Identify which cell holds the provided text, then report its (X, Y) central coordinate. 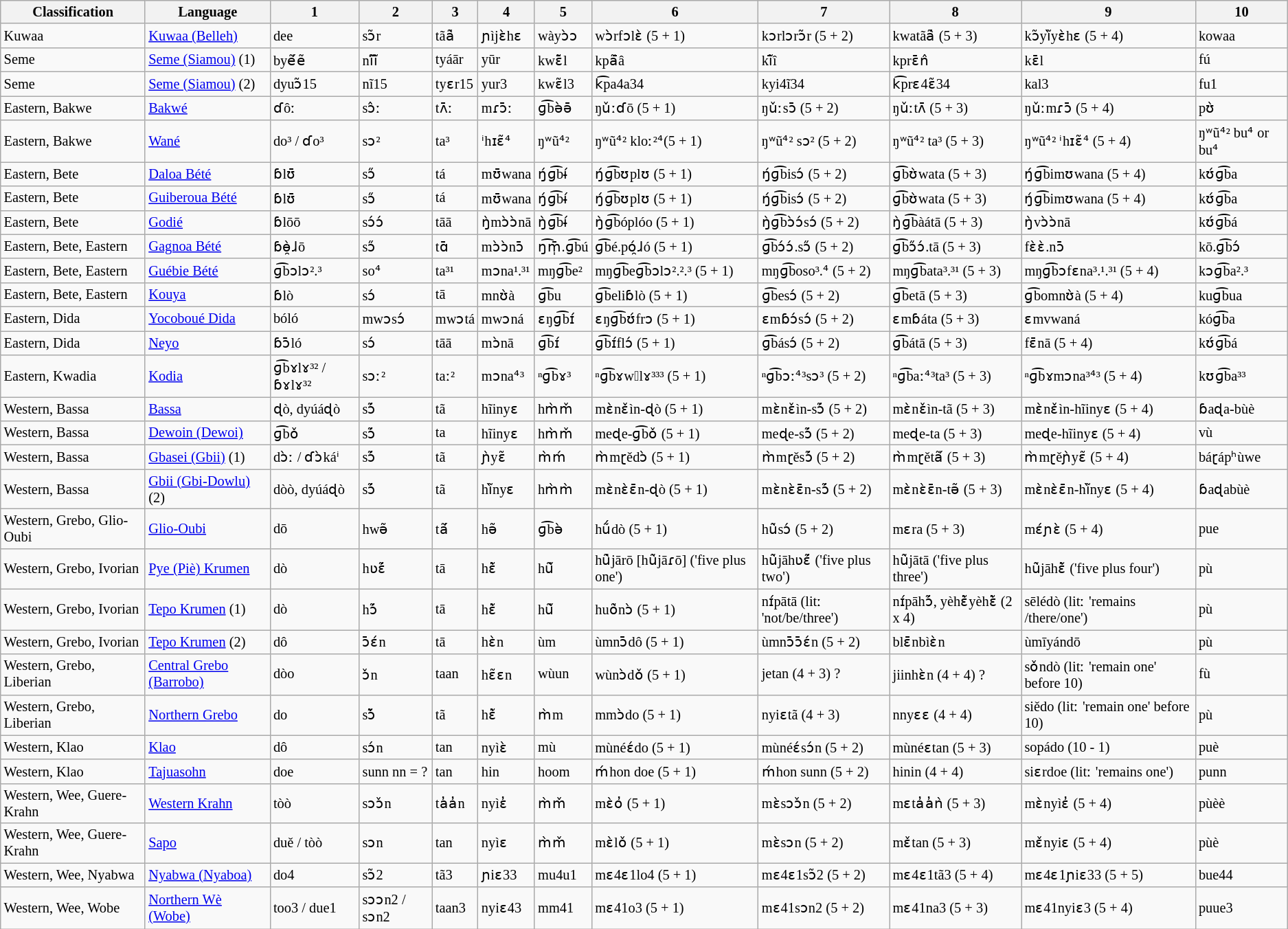
sɔn (396, 843)
hɛ̀n (506, 642)
Nyabwa (Nyaboa) (207, 874)
nyìɛ̀ (506, 748)
mwɔtá (455, 319)
tɑ̄ (455, 246)
Wané (207, 142)
kwɛ̃l3 (563, 84)
hũ̀sɔ́ (5 + 2) (824, 528)
mm41 (563, 908)
nyiɛ43 (506, 908)
byẽ́ẽ (315, 59)
ŋ͡m̩̄.ɡ͡bú (563, 246)
hũ̀jātā ('five plus three') (956, 569)
Western Krahn (207, 803)
kĩ̄î (824, 59)
Language (207, 12)
ŋǔːtʌ̄ (5 + 3) (956, 107)
1 (315, 12)
kyi4ĩ34 (824, 84)
ta̓a̓n (455, 803)
mɛ̀nɛ̌ìn-tã (5 + 3) (956, 408)
ɓaɖa-bùè (1242, 408)
ɡ͡bɔlɔ².³ (315, 271)
wùun (563, 673)
duě / tòò (315, 843)
ɡ͡bátā (5 + 3) (956, 342)
ŋǔːɗō (5 + 1) (675, 107)
ɡ͡bomnʊ̀à (5 + 4) (1109, 294)
ⁿɡ͡bɤ³ (563, 377)
ḿhon doe (5 + 1) (675, 771)
Sapo (207, 843)
ŋǔːmɾɔ̄ (5 + 4) (1109, 107)
kɛ̄l (1109, 59)
nĩ́ĩ̄ (396, 59)
mɛ̀nɛ̌ìn-sɔ̃́ (5 + 2) (824, 408)
sunn nn = ? (396, 771)
mwɔsɔ́ (396, 319)
ŋ̀ɡ͡bóplóo (5 + 1) (675, 223)
meɖe-ɡ͡bǒ (5 + 1) (675, 433)
9 (1109, 12)
vù (1242, 433)
ŋ̀mɔ̀ɔ̀nā (506, 223)
bue44 (1242, 874)
Yocoboué Dida (207, 319)
ɗôː (315, 107)
mnʊ̀à (506, 294)
k͡pa4a34 (675, 84)
dee (315, 36)
hinin (4 + 4) (956, 771)
kuɡ͡bua (1242, 294)
do (315, 715)
huõ̀nɔ̀ (5 + 1) (675, 609)
ɓɵ̯̀ɺō (315, 246)
tã3 (455, 874)
mɛ41sɔn2 (5 + 2) (824, 908)
siɛrdoe (litː 'remains one') (1109, 771)
Kuwaa (Belleh) (207, 36)
siědo (litː 'remain one' before 10) (1109, 715)
ɛmɓáta (5 + 3) (956, 319)
dòo (315, 673)
mɛ̀nɛ̌ìn-ɖò (5 + 1) (675, 408)
ùm (563, 642)
Gbii (Gbi-Dowlu) (2) (207, 489)
mɛ41nyiɛ3 (5 + 4) (1109, 908)
m̀mɽěsɔ̃́ (5 + 2) (824, 458)
mɛ̀sɔɔ̌n (5 + 2) (824, 803)
wàyɔ̀ɔ (563, 36)
Guébie Bété (207, 271)
sɔɔn2 / sɔn2 (396, 908)
kal3 (1109, 84)
Klao (207, 748)
Northern Wè (Wobe) (207, 908)
sɔɔ̌n (396, 803)
ɛŋɡ͡bɪ́ (563, 319)
Western, Wee, Nyabwa (73, 874)
10 (1242, 12)
mmɔ̀do (5 + 1) (675, 715)
Godié (207, 223)
Seme (Siamou) (2) (207, 84)
mɔ̀ɔ̀nɔ̄ (506, 246)
mɛ̀nɛ̀ɛ̄n-hĩ̀nyɛ (5 + 4) (1109, 489)
sɔ̃̌ (396, 715)
doe (315, 771)
mɛ4ɛ1tã3 (5 + 4) (956, 874)
mù (563, 748)
ɖò, dyúáɖò (315, 408)
ŋʷũ⁴² ta³ (5 + 3) (956, 142)
m̀ḿ (563, 458)
ɛmvwaná (1109, 319)
ta³¹ (455, 271)
báɽápʰùwe (1242, 458)
mɛ41na3 (5 + 3) (956, 908)
hũ̀jāhʋɛ̃́ ('five plus two') (824, 569)
hɔ̃́ (396, 609)
mŋɡ͡bɔfɛna³.¹.³¹ (5 + 4) (1109, 271)
Daloa Bété (207, 173)
hṹdò (5 + 1) (675, 528)
taan (455, 673)
ŋ̀ɡ͡bɔ̀ɔ́sɔ́ (5 + 2) (824, 223)
Northern Grebo (207, 715)
ḿhon sunn (5 + 2) (824, 771)
Eastern, Kwadia (73, 377)
kɔrlɔrɔ̃r (5 + 2) (824, 36)
Guiberoua Bété (207, 198)
hɛ̃ɛn (506, 673)
punn (1242, 771)
mu4u1 (563, 874)
ɲìjɛ̀hɛ (506, 36)
blɛ̄nbìɛ̀n (956, 642)
Classification (73, 12)
ɲ̀yɛ̃ (506, 458)
mɔ̀nā (506, 342)
kowaa (1242, 36)
fu1 (1242, 84)
wùnɔ̀dǒ (5 + 1) (675, 673)
ùmnɔ̄ɔ̄ɛ́n (5 + 2) (824, 642)
tòò (315, 803)
sopádo (10 - 1) (1109, 748)
Pye (Piè) Krumen (207, 569)
hũ̀jāhɛ̃̀ ('five plus four') (1109, 569)
ŋǔːsɔ̄ (5 + 2) (824, 107)
ùmnɔ̄dô (5 + 1) (675, 642)
5 (563, 12)
hʋɛ̃́ (396, 569)
ɡ͡beliɓlò (5 + 1) (675, 294)
ɡ͡bə̀ə̄ (563, 107)
mɛ41o3 (5 + 1) (675, 908)
Neyo (207, 342)
hin (506, 771)
ùmīyándō (1109, 642)
mɾɔ̄ː (506, 107)
ɲiɛ33 (506, 874)
yur3 (506, 84)
pùèè (1242, 803)
ɡ͡betā (5 + 3) (956, 294)
sɔ² (396, 142)
kʊɡ͡ba³³ (1242, 377)
ɡ͡besɔ́ (5 + 2) (824, 294)
jiinhɛ̀n (4 + 4) ? (956, 673)
6 (675, 12)
hoom (563, 771)
Western, Grebo, Glio-Oubi (73, 528)
wɔ̀rfɔlɛ̀ (5 + 1) (675, 36)
sēlédò (litː 'remains /there/one') (1109, 609)
ɛŋɡ͡bʊ́frɔ (5 + 1) (675, 319)
kwɛ̃̄l (563, 59)
ŋʷũ⁴² (563, 142)
nyiɛtã (4 + 3) (824, 715)
mɛ4ɛ1sɔ̃2 (5 + 2) (824, 874)
ta³ (455, 142)
ɔ̌n (396, 673)
dyuɔ̃15 (315, 84)
kprɛ̄n̂ (956, 59)
tʌ̄ː (455, 107)
ŋ̀vɔ̀ɔ̀nā (1109, 223)
8 (956, 12)
fɛ̀ɛ̀.nɔ̄ (1109, 246)
kō.ɡ͡bɔ́ (1242, 246)
nnyɛɛ (4 + 4) (956, 715)
nyìɛ̓ (506, 803)
mŋɡ͡bata³.³¹ (5 + 3) (956, 271)
fú (1242, 59)
meɖe-sɔ̃́ (5 + 2) (824, 433)
ɡ͡bɤlɤ³² / ɓɤlɤ³² (315, 377)
mɛ̌nyiɛ (5 + 4) (1109, 843)
sɔ̃2 (396, 874)
dòò, dyúáɖò (315, 489)
dō (315, 528)
Dewoin (Dewoi) (207, 433)
ⁿɡ͡bɤmɔna³⁴³ (5 + 4) (1109, 377)
Glio-Oubi (207, 528)
pùè (1242, 843)
ɡ͡bu (563, 294)
yūr (506, 59)
kwatãã̀ (5 + 3) (956, 36)
Central Grebo (Barrobo) (207, 673)
mɛra (5 + 3) (956, 528)
dɔ̀ː / ɗɔ̀káⁱ (315, 458)
ⁿɡ͡baː⁴³ta³ (5 + 3) (956, 377)
tãã̀ (455, 36)
3 (455, 12)
kpã̄â (675, 59)
mɛ̀nyìɛ̓ (5 + 4) (1109, 803)
fɛ̄nā (5 + 4) (1109, 342)
Gagnoa Bété (207, 246)
do³ / ɗo³ (315, 142)
hə̃ (506, 528)
kɔ̃yĩ̀yɛ̀hɛ (5 + 4) (1109, 36)
ɡ͡básɔ́ (5 + 2) (824, 342)
tyáār (455, 59)
ⁱhɪɛ̃⁴ (506, 142)
mɛ̀nɛ̀ɛ̄n-tə̃ (5 + 3) (956, 489)
Kouya (207, 294)
ɡ͡bɪ́flɔ́ (5 + 1) (675, 342)
mùnéɛ́sɔ́n (5 + 2) (824, 748)
taː² (455, 377)
do4 (315, 874)
nɪ́pātā (litː 'not/be/three') (824, 609)
ɡ͡bǒ (315, 433)
mùnéɛtan (5 + 3) (956, 748)
mɛta̓a̓ǹ (5 + 3) (956, 803)
sɔː² (396, 377)
mɛ̀nɛ̌ìn-hĩinyɛ (5 + 4) (1109, 408)
mɛ̀nɛ̀ɛ̄n-ɖò (5 + 1) (675, 489)
ŋ̀ɡ͡bɨ́ (563, 223)
ta (455, 433)
mɔna¹.³¹ (506, 271)
Tajuasohn (207, 771)
2 (396, 12)
kɔɡ͡ba².³ (1242, 271)
m̀m (563, 715)
nyìɛ (506, 843)
k͡prɛ4ɛ̃34 (956, 84)
nĩ15 (396, 84)
jetan (4 + 3) ? (824, 673)
hũ̀jārō [hũ̀jāɾō] ('five plus one') (675, 569)
kóɡ͡ba (1242, 319)
mwɔná (506, 319)
m̀mɽědɔ̀ (5 + 1) (675, 458)
ⁿɡ͡bɔː⁴³sɔ³ (5 + 2) (824, 377)
pʊ̀ (1242, 107)
hm̀m̀ (563, 489)
Tepo Krumen (2) (207, 642)
7 (824, 12)
mɛ̀o̓ (5 + 1) (675, 803)
fù (1242, 673)
ɓlò (315, 294)
mɛ4ɛ1lo4 (5 + 1) (675, 874)
pue (1242, 528)
tã́ (455, 528)
Seme (Siamou) (1) (207, 59)
m̀mɽěɲ̀yɛ̃ (5 + 4) (1109, 458)
mŋɡ͡boso³.⁴ (5 + 2) (824, 271)
ŋ̀ɡ͡bàátā (5 + 3) (956, 223)
Western, Wee, Wobe (73, 908)
taan3 (455, 908)
m̀mɽětã́ (5 + 3) (956, 458)
ɡ͡bɔ́ɔ́.sɔ̋ (5 + 2) (824, 246)
meɖe-ta (5 + 3) (956, 433)
mùnéɛ́do (5 + 1) (675, 748)
nɪ́pāhɔ̃́, yèhɛ̃̀yèhɛ̃̀ (2 x 4) (956, 609)
ɛmɓɔ́sɔ́ (5 + 2) (824, 319)
Tepo Krumen (1) (207, 609)
ɓaɖabùè (1242, 489)
mɛ̀sɔn (5 + 2) (824, 843)
mɛ́ɲɛ̀ (5 + 4) (1109, 528)
hwə̃ (396, 528)
Bassa (207, 408)
Gbasei (Gbii) (1) (207, 458)
puè (1242, 748)
ɓlōō (315, 223)
bóló (315, 319)
sɔ̃r (396, 36)
ɔ̄ɛ́n (396, 642)
Kodia (207, 377)
ɡ͡bɪ́ (563, 342)
4 (506, 12)
Bakwé (207, 107)
puue3 (1242, 908)
hĩ̀nyɛ (506, 489)
meɖe-hĩinyɛ (5 + 4) (1109, 433)
mɛ̀nɛ̀ɛ̄n-sɔ̃́ (5 + 2) (824, 489)
mŋɡ͡be² (563, 271)
ⁿɡ͡bɤwlɤ³³³ (5 + 1) (675, 377)
sǒndò (litː 'remain one' before 10) (1109, 673)
ɡ͡bé.pó̯ɺó (5 + 1) (675, 246)
mɛ̀lǒ (5 + 1) (675, 843)
mɛ4ɛ1ɲiɛ33 (5 + 5) (1109, 874)
so⁴ (396, 271)
mŋɡ͡beɡ͡bɔlɔ².².³ (5 + 1) (675, 271)
ɓɔ̄ló (315, 342)
mɔna⁴³ (506, 377)
ŋʷũ⁴² ⁱhɪɛ̃⁴ (5 + 4) (1109, 142)
sɔ́ɔ́ (396, 223)
ɡ͡bɔ̋ɔ́.tā (5 + 3) (956, 246)
sɔ́n (396, 748)
Kuwaa (73, 36)
ɡ͡bə̀ (563, 528)
ŋʷũ⁴² kloː²⁴(5 + 1) (675, 142)
ŋʷũ⁴² bu⁴ or bu⁴ (1242, 142)
ŋʷũ⁴² sɔ² (5 + 2) (824, 142)
sɔ̂ː (396, 107)
too3 / due1 (315, 908)
tyɛr15 (455, 84)
mɛ̌tan (5 + 3) (956, 843)
